Identify which cell holds the provided text, then report its [X, Y] central coordinate. 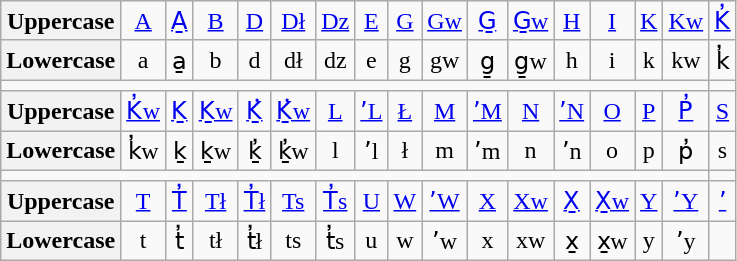
Ḵ [180, 111]
g̱ [487, 60]
Ḵ̓w [294, 111]
A̱ [180, 21]
ḵ̓ [254, 150]
X̱ [572, 201]
ʼl [372, 150]
o [612, 150]
ts [294, 241]
ʼw [445, 241]
Y [649, 201]
Ts [294, 201]
ʼy [686, 241]
i [612, 60]
T [144, 201]
Ḵ̓ [254, 111]
t̓s [336, 241]
l [336, 150]
Dz [336, 21]
T̓s [336, 201]
g [405, 60]
tł [216, 241]
L [336, 111]
ʼN [572, 111]
ḵ̓w [294, 150]
ʼL [372, 111]
P̓ [686, 111]
x̱w [612, 241]
b [216, 60]
N [530, 111]
ḵ [180, 150]
a [144, 60]
Xw [530, 201]
p [649, 150]
G̱w [530, 21]
kw [686, 60]
G [405, 21]
G̱ [487, 21]
gw [445, 60]
Kw [686, 21]
P [649, 111]
m [445, 150]
K̓ [723, 21]
A [144, 21]
p̓ [686, 150]
dł [294, 60]
O [612, 111]
S [723, 111]
U [372, 201]
k [649, 60]
ʼW [445, 201]
k̓ [723, 60]
ʼY [686, 201]
X̱w [612, 201]
k̓w [144, 150]
u [372, 241]
e [372, 60]
Tł [216, 201]
X [487, 201]
I [612, 21]
T̓ [180, 201]
ʼM [487, 111]
d [254, 60]
t̓ [180, 241]
w [405, 241]
xw [530, 241]
n [530, 150]
W [405, 201]
t [144, 241]
B [216, 21]
g̱w [530, 60]
D [254, 21]
Ḵw [216, 111]
ʼ [723, 201]
ʼn [572, 150]
dz [336, 60]
K̓w [144, 111]
a̱ [180, 60]
T̓ł [254, 201]
Ł [405, 111]
Dł [294, 21]
ḵw [216, 150]
ł [405, 150]
x [487, 241]
H [572, 21]
s [723, 150]
E [372, 21]
x̱ [572, 241]
Gw [445, 21]
M [445, 111]
ʼm [487, 150]
t̓ł [254, 241]
K [649, 21]
h [572, 60]
y [649, 241]
